Find where the given text appears and provide that cell's center as (X, Y) coordinate. 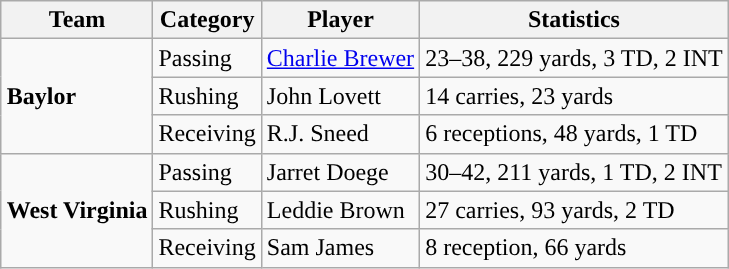
Jarret Doege (340, 172)
John Lovett (340, 96)
14 carries, 23 yards (574, 96)
Sam James (340, 248)
8 reception, 66 yards (574, 248)
Baylor (77, 96)
Leddie Brown (340, 210)
23–38, 229 yards, 3 TD, 2 INT (574, 58)
Category (207, 20)
R.J. Sneed (340, 134)
Player (340, 20)
30–42, 211 yards, 1 TD, 2 INT (574, 172)
Team (77, 20)
27 carries, 93 yards, 2 TD (574, 210)
6 receptions, 48 yards, 1 TD (574, 134)
West Virginia (77, 210)
Statistics (574, 20)
Charlie Brewer (340, 58)
